Capture the cell that displays the provided text and extract its [x, y] central coordinate. 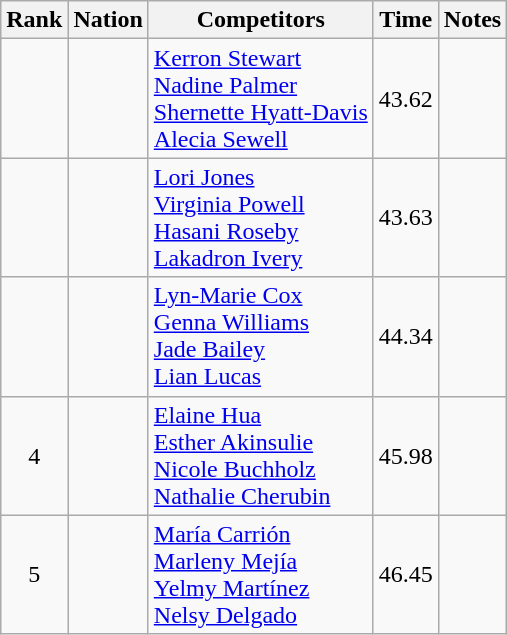
5 [34, 574]
4 [34, 456]
Rank [34, 20]
44.34 [406, 336]
43.63 [406, 218]
Lori JonesVirginia PowellHasani RosebyLakadron Ivery [260, 218]
Elaine HuaEsther AkinsulieNicole BuchholzNathalie Cherubin [260, 456]
María CarriónMarleny MejíaYelmy MartínezNelsy Delgado [260, 574]
43.62 [406, 98]
Time [406, 20]
Nation [108, 20]
45.98 [406, 456]
Competitors [260, 20]
Kerron StewartNadine PalmerShernette Hyatt-DavisAlecia Sewell [260, 98]
46.45 [406, 574]
Notes [472, 20]
Lyn-Marie CoxGenna WilliamsJade BaileyLian Lucas [260, 336]
